Detect which cell encompasses the target text, then output its (x, y) center coordinate. 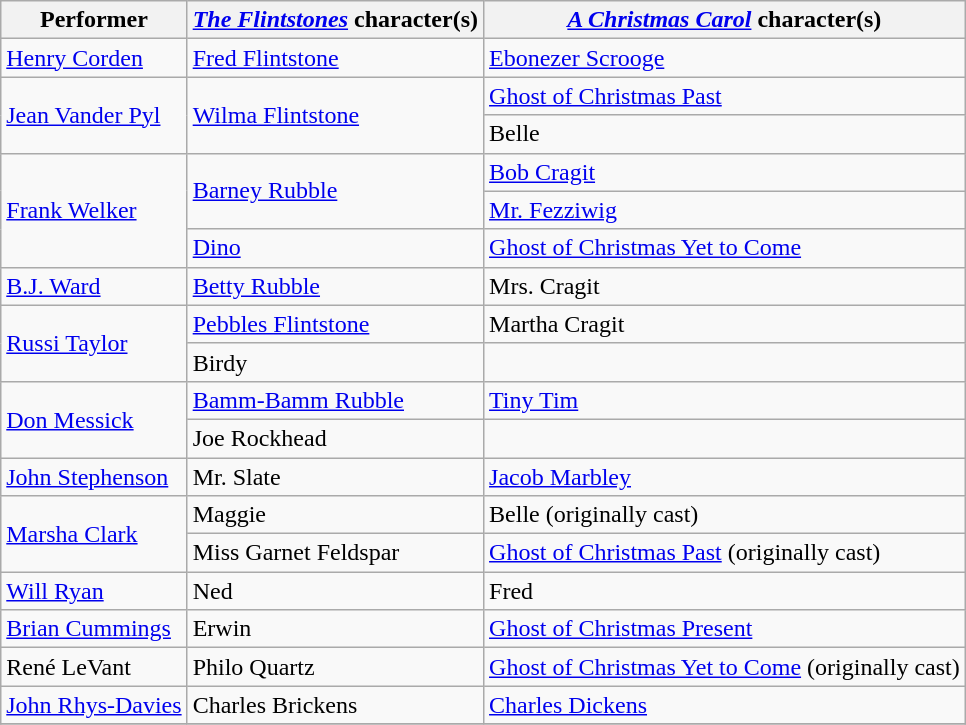
Ned (335, 591)
Erwin (335, 629)
Mrs. Cragit (725, 286)
Jacob Marbley (725, 477)
Fred Flintstone (335, 58)
John Rhys-Davies (94, 705)
Belle (725, 134)
Pebbles Flintstone (335, 324)
Performer (94, 20)
Tiny Tim (725, 400)
Ghost of Christmas Yet to Come (725, 248)
Mr. Slate (335, 477)
Don Messick (94, 419)
Jean Vander Pyl (94, 115)
Marsha Clark (94, 534)
Charles Dickens (725, 705)
Fred (725, 591)
Maggie (335, 515)
Bob Cragit (725, 172)
Ghost of Christmas Past (725, 96)
René LeVant (94, 667)
Brian Cummings (94, 629)
Joe Rockhead (335, 438)
John Stephenson (94, 477)
B.J. Ward (94, 286)
Ghost of Christmas Yet to Come (originally cast) (725, 667)
Martha Cragit (725, 324)
Frank Welker (94, 210)
Betty Rubble (335, 286)
Philo Quartz (335, 667)
Ghost of Christmas Past (originally cast) (725, 553)
Ebonezer Scrooge (725, 58)
Miss Garnet Feldspar (335, 553)
Bamm-Bamm Rubble (335, 400)
Ghost of Christmas Present (725, 629)
Mr. Fezziwig (725, 210)
Dino (335, 248)
Henry Corden (94, 58)
The Flintstones character(s) (335, 20)
Russi Taylor (94, 343)
Will Ryan (94, 591)
Charles Brickens (335, 705)
A Christmas Carol character(s) (725, 20)
Wilma Flintstone (335, 115)
Birdy (335, 362)
Belle (originally cast) (725, 515)
Barney Rubble (335, 191)
